Pinpoint the cell where the given text exists, returning its [X, Y] midpoint coordinate. 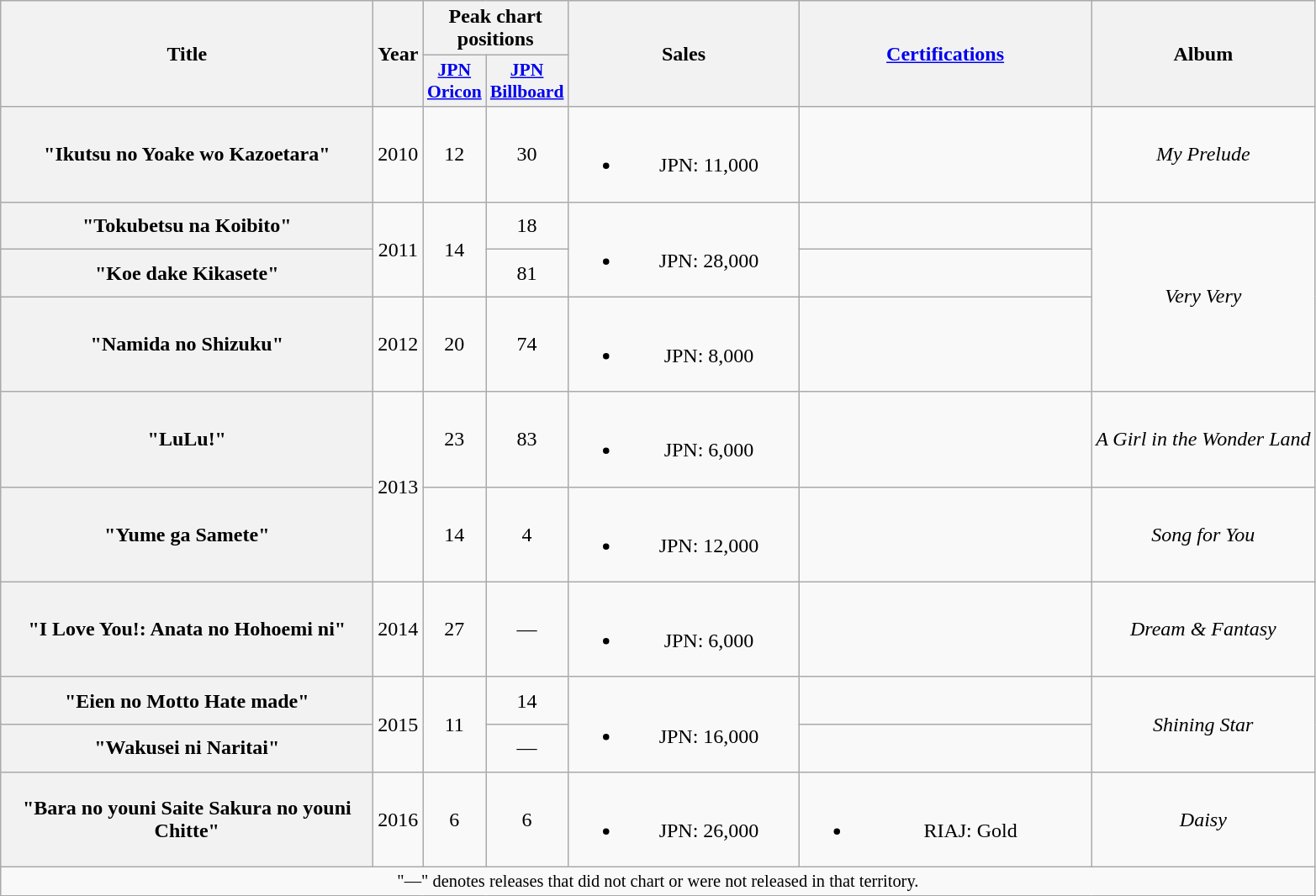
20 [454, 345]
Sales [683, 54]
2012 [399, 345]
Title [187, 54]
"—" denotes releases that did not chart or were not released in that territory. [658, 881]
23 [454, 439]
18 [527, 225]
JPN: 12,000 [683, 535]
JPN: 11,000 [683, 155]
30 [527, 155]
2015 [399, 725]
27 [454, 629]
Dream & Fantasy [1203, 629]
83 [527, 439]
JPNBillboard [527, 81]
JPN: 8,000 [683, 345]
RIAJ: Gold [945, 819]
Peak chart positions [496, 29]
JPNOricon [454, 81]
2016 [399, 819]
JPN: 16,000 [683, 725]
4 [527, 535]
74 [527, 345]
"LuLu!" [187, 439]
2011 [399, 249]
"Bara no youni Saite Sakura no youni Chitte" [187, 819]
"Wakusei ni Naritai" [187, 748]
"I Love You!: Anata no Hohoemi ni" [187, 629]
"Koe dake Kikasete" [187, 274]
"Eien no Motto Hate made" [187, 701]
Certifications [945, 54]
JPN: 26,000 [683, 819]
"Namida no Shizuku" [187, 345]
"Tokubetsu na Koibito" [187, 225]
My Prelude [1203, 155]
JPN: 28,000 [683, 249]
81 [527, 274]
12 [454, 155]
"Yume ga Samete" [187, 535]
11 [454, 725]
"Ikutsu no Yoake wo Kazoetara" [187, 155]
A Girl in the Wonder Land [1203, 439]
2010 [399, 155]
Album [1203, 54]
2013 [399, 487]
2014 [399, 629]
Shining Star [1203, 725]
Song for You [1203, 535]
Year [399, 54]
Daisy [1203, 819]
Very Very [1203, 297]
